Extract the (x, y) coordinate from the center of the cell holding the provided text.  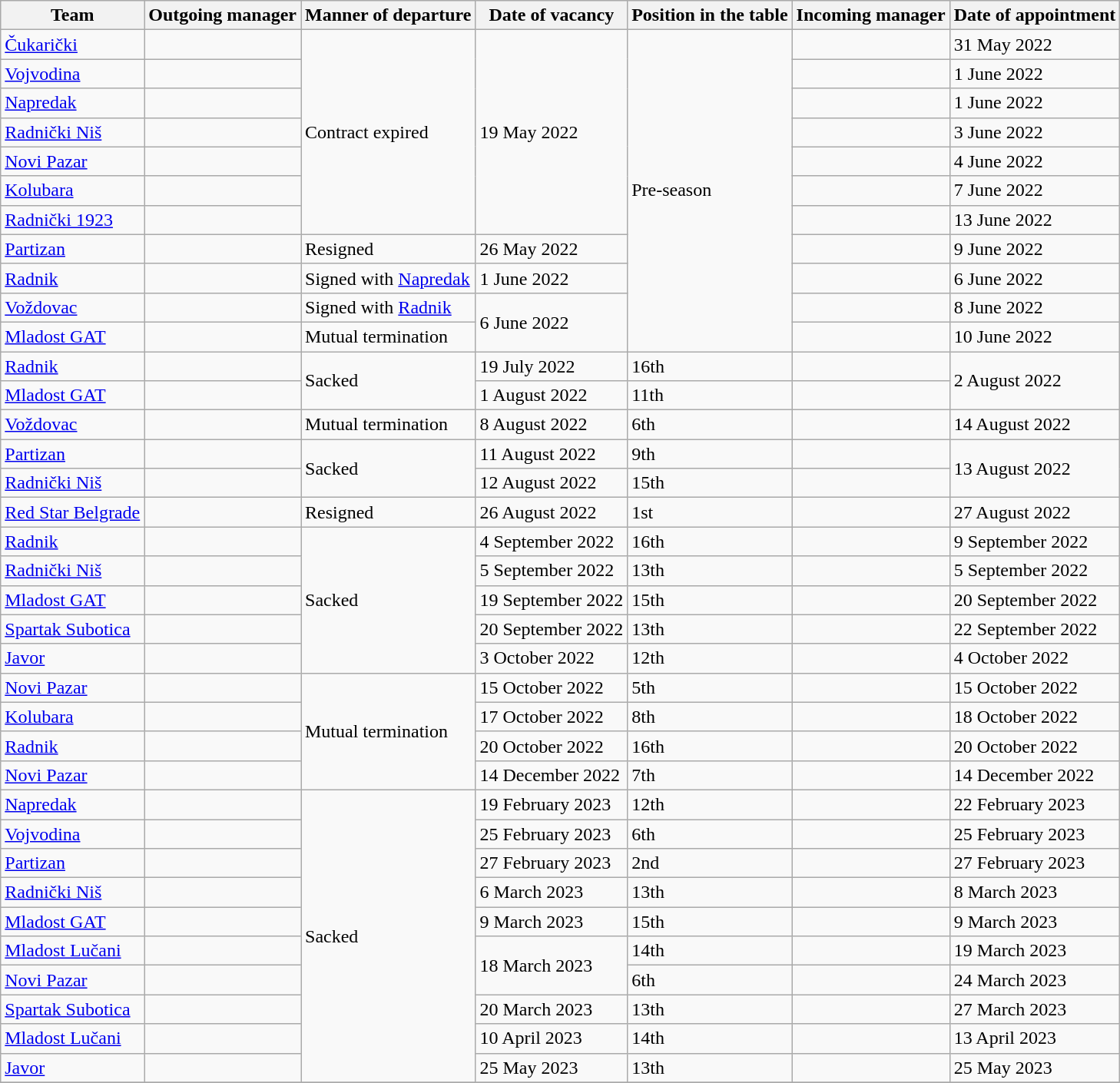
7th (710, 775)
12 August 2022 (552, 483)
1 August 2022 (552, 396)
9 June 2022 (1035, 249)
17 October 2022 (552, 717)
Red Star Belgrade (72, 512)
9th (710, 454)
5th (710, 687)
19 May 2022 (552, 132)
19 March 2023 (1035, 951)
13 August 2022 (1035, 469)
19 September 2022 (552, 600)
8 June 2022 (1035, 307)
Date of appointment (1035, 15)
19 July 2022 (552, 366)
Date of vacancy (552, 15)
2 August 2022 (1035, 381)
Signed with Napredak (389, 278)
Contract expired (389, 132)
11 August 2022 (552, 454)
Pre-season (710, 190)
Radnički 1923 (72, 220)
9 September 2022 (1035, 541)
31 May 2022 (1035, 45)
18 March 2023 (552, 965)
27 August 2022 (1035, 512)
4 June 2022 (1035, 161)
18 October 2022 (1035, 717)
Team (72, 15)
24 March 2023 (1035, 980)
Manner of departure (389, 15)
8 August 2022 (552, 425)
14 August 2022 (1035, 425)
2nd (710, 863)
3 June 2022 (1035, 132)
27 March 2023 (1035, 1009)
Signed with Radnik (389, 307)
13 June 2022 (1035, 220)
26 August 2022 (552, 512)
8th (710, 717)
4 October 2022 (1035, 658)
4 September 2022 (552, 541)
20 March 2023 (552, 1009)
26 May 2022 (552, 249)
Position in the table (710, 15)
Incoming manager (871, 15)
3 October 2022 (552, 658)
22 February 2023 (1035, 804)
7 June 2022 (1035, 190)
10 April 2023 (552, 1038)
8 March 2023 (1035, 893)
Outgoing manager (223, 15)
6 March 2023 (552, 893)
11th (710, 396)
22 September 2022 (1035, 629)
10 June 2022 (1035, 336)
1st (710, 512)
19 February 2023 (552, 804)
13 April 2023 (1035, 1038)
Čukarički (72, 45)
